Provide the (X, Y) coordinate of the cell's center where the given text is located.  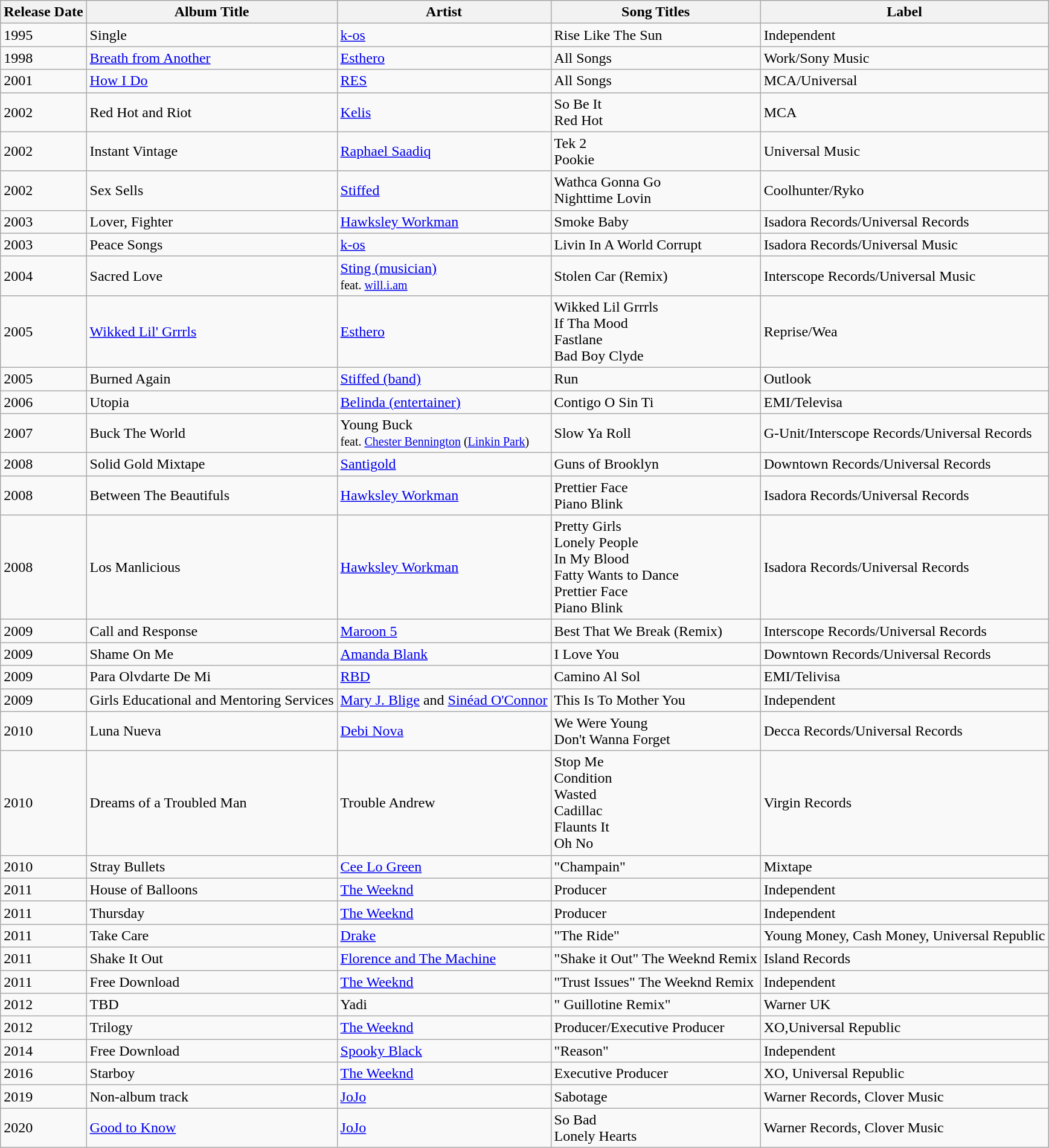
Outlook (905, 379)
I Love You (656, 654)
Stolen Car (Remix) (656, 275)
Stiffed (band) (444, 379)
G-Unit/Interscope Records/Universal Records (905, 434)
Contigo O Sin Ti (656, 402)
XO,Universal Republic (905, 1028)
RES (444, 81)
So Bad Lonely Hearts (656, 1128)
2007 (43, 434)
Coolhunter/Ryko (905, 191)
Trilogy (211, 1028)
MCA/Universal (905, 81)
Stop Me Condition Wasted Cadillac Flaunts It Oh No (656, 803)
Instant Vintage (211, 151)
Yadi (444, 1005)
Mary J. Blige and Sinéad O'Connor (444, 700)
TBD (211, 1005)
Peace Songs (211, 245)
"The Ride" (656, 935)
Young Buck feat. Chester Bennington (Linkin Park) (444, 434)
Los Manlicious (211, 568)
We Were Young Don't Wanna Forget (656, 731)
Interscope Records/Universal Music (905, 275)
" Guillotine Remix" (656, 1005)
Producer/Executive Producer (656, 1028)
Virgin Records (905, 803)
Starboy (211, 1074)
2006 (43, 402)
Raphael Saadiq (444, 151)
Wathca Gonna Go Nighttime Lovin (656, 191)
Release Date (43, 12)
Utopia (211, 402)
Trouble Andrew (444, 803)
2019 (43, 1097)
Shake It Out (211, 958)
2020 (43, 1128)
Between The Beautifuls (211, 495)
Breath from Another (211, 58)
XO, Universal Republic (905, 1074)
Island Records (905, 958)
Santigold (444, 464)
Isadora Records/Universal Music (905, 245)
Kelis (444, 112)
Warner UK (905, 1005)
Interscope Records/Universal Records (905, 631)
Wikked Lil Grrrls If Tha Mood Fastlane Bad Boy Clyde (656, 331)
Wikked Lil' Grrrls (211, 331)
Mixtape (905, 867)
"Shake it Out" The Weeknd Remix (656, 958)
Work/Sony Music (905, 58)
Artist (444, 12)
Solid Gold Mixtape (211, 464)
Red Hot and Riot (211, 112)
2001 (43, 81)
Non-album track (211, 1097)
2014 (43, 1051)
Universal Music (905, 151)
Lover, Fighter (211, 222)
Cee Lo Green (444, 867)
Take Care (211, 935)
EMI/Televisa (905, 402)
"Trust Issues" The Weeknd Remix (656, 981)
Thursday (211, 912)
Spooky Black (444, 1051)
"Reason" (656, 1051)
RBD (444, 677)
Sabotage (656, 1097)
Prettier Face Piano Blink (656, 495)
Song Titles (656, 12)
Shame On Me (211, 654)
Call and Response (211, 631)
Tek 2 Pookie (656, 151)
Rise Like The Sun (656, 35)
Stray Bullets (211, 867)
Guns of Brooklyn (656, 464)
2016 (43, 1074)
Florence and The Machine (444, 958)
Luna Nueva (211, 731)
EMI/Telivisa (905, 677)
Single (211, 35)
Maroon 5 (444, 631)
Buck The World (211, 434)
Amanda Blank (444, 654)
House of Balloons (211, 890)
Executive Producer (656, 1074)
Sting (musician) feat. will.i.am (444, 275)
2004 (43, 275)
Best That We Break (Remix) (656, 631)
Good to Know (211, 1128)
Drake (444, 935)
Belinda (entertainer) (444, 402)
Girls Educational and Mentoring Services (211, 700)
Livin In A World Corrupt (656, 245)
1995 (43, 35)
Dreams of a Troubled Man (211, 803)
Burned Again (211, 379)
This Is To Mother You (656, 700)
Sacred Love (211, 275)
Smoke Baby (656, 222)
So Be It Red Hot (656, 112)
Camino Al Sol (656, 677)
Debi Nova (444, 731)
How I Do (211, 81)
Album Title (211, 12)
Sex Sells (211, 191)
1998 (43, 58)
Reprise/Wea (905, 331)
Stiffed (444, 191)
MCA (905, 112)
Decca Records/Universal Records (905, 731)
Pretty Girls Lonely People In My Blood Fatty Wants to Dance Prettier Face Piano Blink (656, 568)
Young Money, Cash Money, Universal Republic (905, 935)
Run (656, 379)
Label (905, 12)
Para Olvdarte De Mi (211, 677)
Slow Ya Roll (656, 434)
"Champain" (656, 867)
